Output the [X, Y] coordinate of the center of the cell containing the given text.  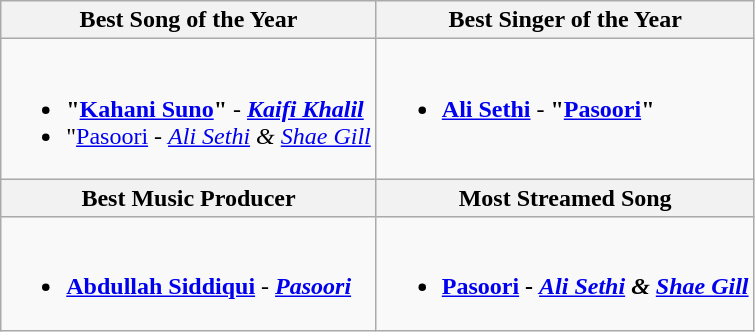
Pasoori - Ali Sethi & Shae Gill [565, 274]
Best Music Producer [189, 198]
Best Song of the Year [189, 20]
Ali Sethi - "Pasoori" [565, 109]
Abdullah Siddiqui - Pasoori [189, 274]
"Kahani Suno" - Kaifi Khalil"Pasoori - Ali Sethi & Shae Gill [189, 109]
Most Streamed Song [565, 198]
Best Singer of the Year [565, 20]
